Scan for the cell matching the given text and deliver its (x, y) coordinate at center. 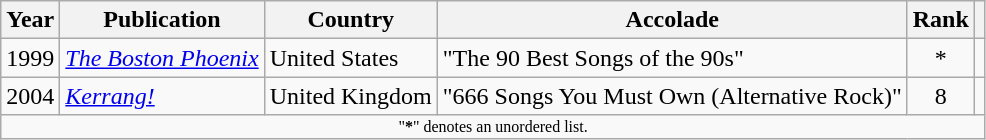
Country (350, 20)
The Boston Phoenix (162, 58)
Publication (162, 20)
2004 (30, 96)
"The 90 Best Songs of the 90s" (672, 58)
Rank (940, 20)
1999 (30, 58)
"*" denotes an unordered list. (494, 127)
* (940, 58)
United States (350, 58)
Year (30, 20)
8 (940, 96)
United Kingdom (350, 96)
Kerrang! (162, 96)
Accolade (672, 20)
"666 Songs You Must Own (Alternative Rock)" (672, 96)
